Determine the [x, y] coordinate at the center of the cell enclosing the given text.  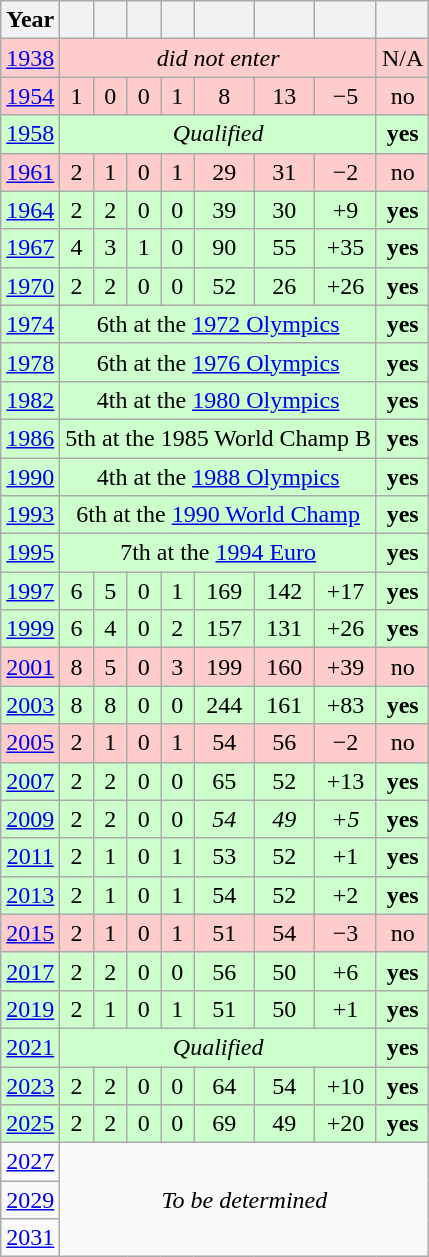
244 [224, 705]
199 [224, 667]
13 [284, 96]
−5 [345, 96]
1961 [30, 172]
2021 [30, 1047]
39 [224, 210]
2011 [30, 857]
53 [224, 857]
2003 [30, 705]
31 [284, 172]
1997 [30, 591]
2007 [30, 781]
142 [284, 591]
90 [224, 248]
30 [284, 210]
131 [284, 629]
160 [284, 667]
+6 [345, 971]
1954 [30, 96]
1967 [30, 248]
5th at the 1985 World Champ B [218, 438]
+39 [345, 667]
26 [284, 286]
+17 [345, 591]
1990 [30, 477]
2013 [30, 895]
169 [224, 591]
1999 [30, 629]
2015 [30, 933]
6th at the 1990 World Champ [218, 515]
1938 [30, 58]
2017 [30, 971]
To be determined [244, 1200]
1978 [30, 362]
1986 [30, 438]
+10 [345, 1085]
161 [284, 705]
+13 [345, 781]
−3 [345, 933]
2005 [30, 743]
2001 [30, 667]
1970 [30, 286]
N/A [402, 58]
+5 [345, 819]
Year [30, 20]
1958 [30, 134]
1964 [30, 210]
1993 [30, 515]
2019 [30, 1009]
2025 [30, 1124]
+20 [345, 1124]
7th at the 1994 Euro [218, 553]
+83 [345, 705]
+2 [345, 895]
2023 [30, 1085]
1995 [30, 553]
1974 [30, 324]
2027 [30, 1162]
65 [224, 781]
1982 [30, 400]
55 [284, 248]
6th at the 1972 Olympics [218, 324]
+35 [345, 248]
6th at the 1976 Olympics [218, 362]
did not enter [218, 58]
157 [224, 629]
69 [224, 1124]
64 [224, 1085]
29 [224, 172]
2031 [30, 1238]
4th at the 1980 Olympics [218, 400]
+9 [345, 210]
2009 [30, 819]
2029 [30, 1200]
4th at the 1988 Olympics [218, 477]
